Locate the cell with the specified text and output its (x, y) center coordinate. 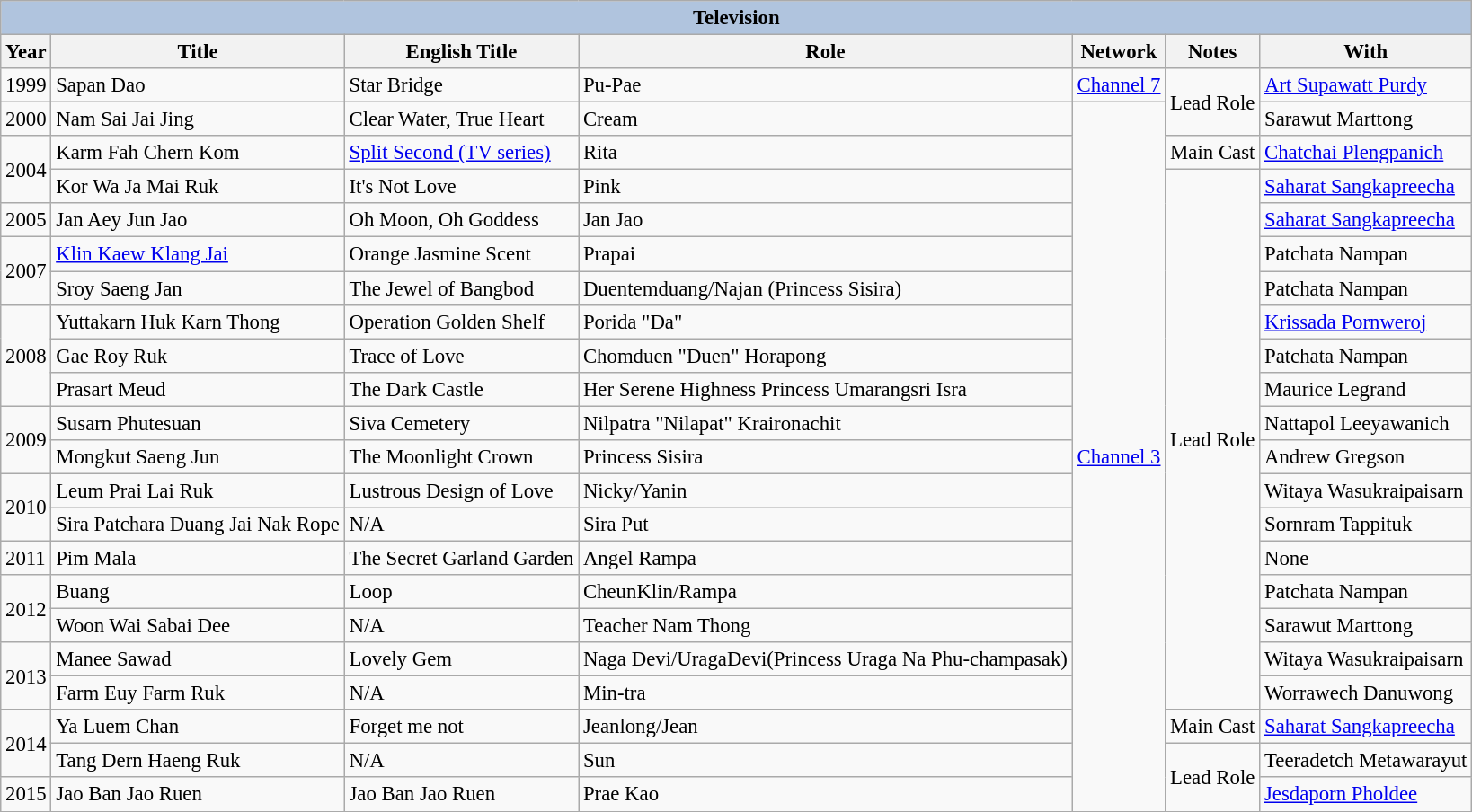
Channel 7 (1119, 85)
Karm Fah Chern Kom (198, 153)
Sapan Dao (198, 85)
It's Not Love (461, 187)
Sira Patchara Duang Jai Nak Rope (198, 525)
2011 (26, 558)
Prasart Meud (198, 389)
Nattapol Leeyawanich (1366, 423)
2012 (26, 609)
Clear Water, True Heart (461, 119)
Woon Wai Sabai Dee (198, 626)
2004 (26, 169)
2015 (26, 795)
Duentemduang/Najan (Princess Sisira) (826, 288)
The Dark Castle (461, 389)
Role (826, 52)
Jan Jao (826, 220)
Siva Cemetery (461, 423)
Oh Moon, Oh Goddess (461, 220)
Farm Euy Farm Ruk (198, 693)
Forget me not (461, 727)
Mongkut Saeng Jun (198, 457)
Klin Kaew Klang Jai (198, 254)
Star Bridge (461, 85)
The Moonlight Crown (461, 457)
2013 (26, 675)
Princess Sisira (826, 457)
Pink (826, 187)
Pu-Pae (826, 85)
Nicky/Yanin (826, 490)
Art Supawatt Purdy (1366, 85)
Title (198, 52)
Jeanlong/Jean (826, 727)
Jan Aey Jun Jao (198, 220)
Maurice Legrand (1366, 389)
Yuttakarn Huk Karn Thong (198, 322)
Chomduen "Duen" Horapong (826, 356)
Prae Kao (826, 795)
Naga Devi/UragaDevi(Princess Uraga Na Phu-champasak) (826, 659)
CheunKlin/Rampa (826, 592)
Her Serene Highness Princess Umarangsri Isra (826, 389)
Kor Wa Ja Mai Ruk (198, 187)
2008 (26, 356)
Nam Sai Jai Jing (198, 119)
Prapai (826, 254)
Split Second (TV series) (461, 153)
Sroy Saeng Jan (198, 288)
2009 (26, 440)
Rita (826, 153)
Nilpatra "Nilapat" Kraironachit (826, 423)
Trace of Love (461, 356)
Angel Rampa (826, 558)
Sun (826, 761)
Krissada Pornweroj (1366, 322)
Lustrous Design of Love (461, 490)
Min-tra (826, 693)
Year (26, 52)
Susarn Phutesuan (198, 423)
Television (737, 18)
Manee Sawad (198, 659)
With (1366, 52)
Gae Roy Ruk (198, 356)
2010 (26, 507)
Tang Dern Haeng Ruk (198, 761)
Teeradetch Metawarayut (1366, 761)
Porida "Da" (826, 322)
Loop (461, 592)
Notes (1213, 52)
The Secret Garland Garden (461, 558)
Sira Put (826, 525)
Chatchai Plengpanich (1366, 153)
Teacher Nam Thong (826, 626)
Pim Mala (198, 558)
Channel 3 (1119, 456)
Operation Golden Shelf (461, 322)
Ya Luem Chan (198, 727)
Sornram Tappituk (1366, 525)
Jesdaporn Pholdee (1366, 795)
Cream (826, 119)
Network (1119, 52)
None (1366, 558)
Lovely Gem (461, 659)
2007 (26, 271)
Leum Prai Lai Ruk (198, 490)
The Jewel of Bangbod (461, 288)
2005 (26, 220)
Worrawech Danuwong (1366, 693)
Buang (198, 592)
2014 (26, 744)
Andrew Gregson (1366, 457)
1999 (26, 85)
English Title (461, 52)
Orange Jasmine Scent (461, 254)
2000 (26, 119)
